Search for the cell housing the specified text and yield its (X, Y) center coordinate. 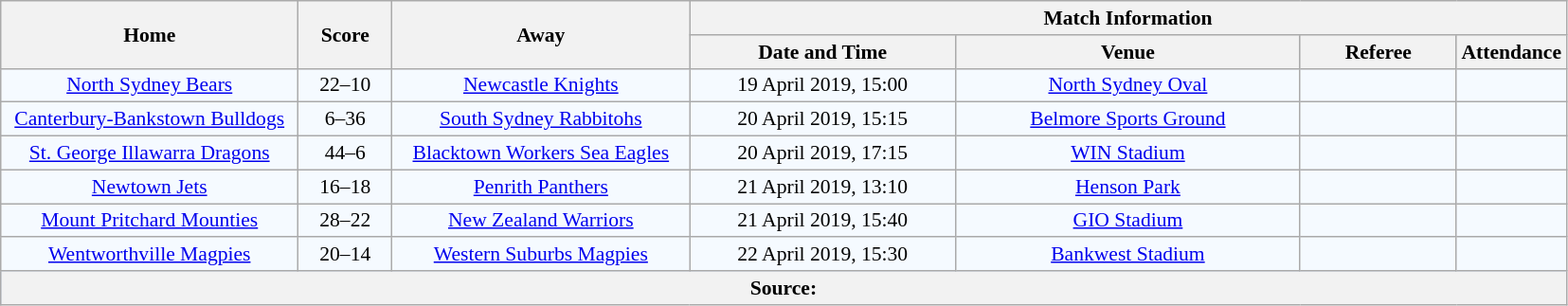
Newcastle Knights (541, 85)
WIN Stadium (1128, 153)
Blacktown Workers Sea Eagles (541, 153)
28–22 (345, 221)
Wentworthville Magpies (150, 255)
20 April 2019, 17:15 (822, 153)
Belmore Sports Ground (1128, 119)
22 April 2019, 15:30 (822, 255)
21 April 2019, 15:40 (822, 221)
Mount Pritchard Mounties (150, 221)
South Sydney Rabbitohs (541, 119)
Referee (1378, 52)
Penrith Panthers (541, 187)
Date and Time (822, 52)
22–10 (345, 85)
Match Information (1127, 18)
16–18 (345, 187)
North Sydney Bears (150, 85)
Bankwest Stadium (1128, 255)
19 April 2019, 15:00 (822, 85)
New Zealand Warriors (541, 221)
Venue (1128, 52)
St. George Illawarra Dragons (150, 153)
Score (345, 34)
North Sydney Oval (1128, 85)
Away (541, 34)
Home (150, 34)
Attendance (1511, 52)
GIO Stadium (1128, 221)
Newtown Jets (150, 187)
20 April 2019, 15:15 (822, 119)
Henson Park (1128, 187)
Canterbury-Bankstown Bulldogs (150, 119)
Source: (784, 288)
6–36 (345, 119)
44–6 (345, 153)
20–14 (345, 255)
Western Suburbs Magpies (541, 255)
21 April 2019, 13:10 (822, 187)
